Output the (X, Y) coordinate of the center of the cell containing the given text.  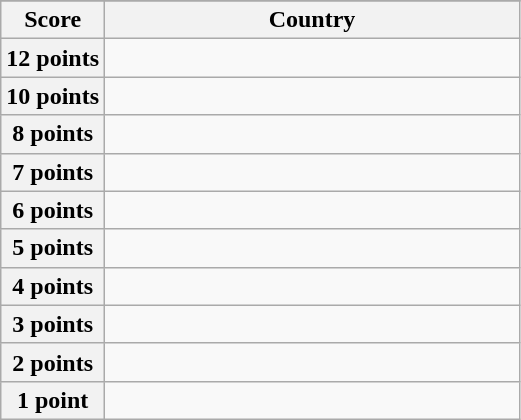
Country (312, 20)
1 point (53, 400)
2 points (53, 362)
6 points (53, 210)
10 points (53, 96)
Score (53, 20)
3 points (53, 324)
5 points (53, 248)
7 points (53, 172)
4 points (53, 286)
8 points (53, 134)
12 points (53, 58)
